Detect which cell encompasses the target text, then output its [x, y] center coordinate. 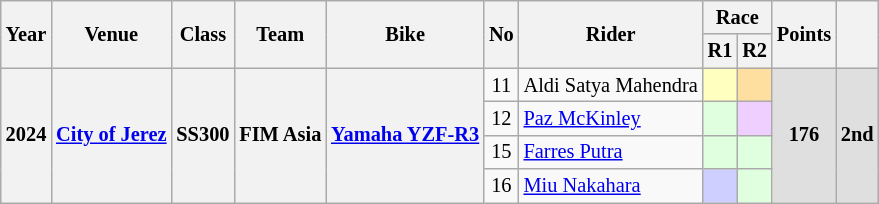
Race [738, 17]
Aldi Satya Mahendra [611, 85]
16 [502, 186]
12 [502, 118]
Team [280, 34]
No [502, 34]
2024 [26, 136]
15 [502, 152]
Paz McKinley [611, 118]
R2 [754, 51]
11 [502, 85]
Yamaha YZF-R3 [405, 136]
SS300 [202, 136]
Rider [611, 34]
FIM Asia [280, 136]
Venue [111, 34]
Year [26, 34]
Class [202, 34]
176 [804, 136]
Miu Nakahara [611, 186]
2nd [858, 136]
Bike [405, 34]
Points [804, 34]
R1 [720, 51]
City of Jerez [111, 136]
Farres Putra [611, 152]
